Find where the given text appears and provide that cell's center as [X, Y] coordinate. 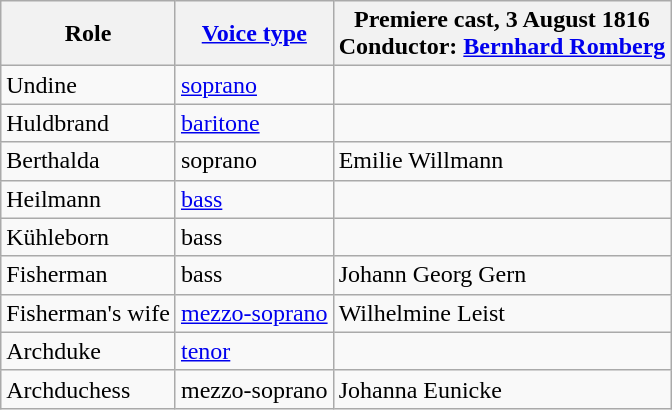
Wilhelmine Leist [502, 313]
Johann Georg Gern [502, 275]
Fisherman [88, 275]
baritone [254, 123]
Huldbrand [88, 123]
Undine [88, 85]
Role [88, 34]
tenor [254, 351]
Archduchess [88, 389]
Voice type [254, 34]
Berthalda [88, 161]
Emilie Willmann [502, 161]
Johanna Eunicke [502, 389]
Premiere cast, 3 August 1816Conductor: Bernhard Romberg [502, 34]
Fisherman's wife [88, 313]
Archduke [88, 351]
Kühleborn [88, 237]
Heilmann [88, 199]
